Locate the cell with the specified text and output its (X, Y) center coordinate. 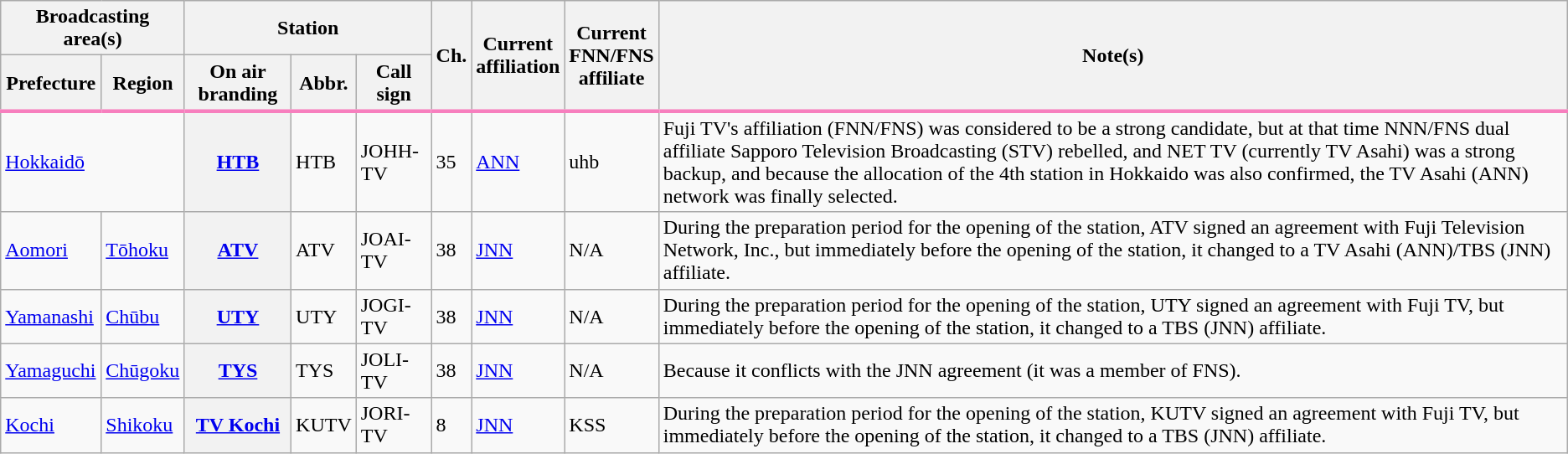
Abbr. (324, 84)
KSS (611, 426)
CurrentFNN/FNSaffiliate (611, 56)
On air branding (238, 84)
Yamanashi (51, 317)
Shikoku (143, 426)
Note(s) (1112, 56)
JOLI-TV (394, 370)
Broadcasting area(s) (93, 28)
Station (308, 28)
JOHH-TV (394, 161)
Chūbu (143, 317)
Chūgoku (143, 370)
35 (451, 161)
TV Kochi (238, 426)
Because it conflicts with the JNN agreement (it was a member of FNS). (1112, 370)
Prefecture (51, 84)
KUTV (324, 426)
Currentaffiliation (518, 56)
ANN (518, 161)
Kochi (51, 426)
Tōhoku (143, 250)
JORI-TV (394, 426)
JOAI-TV (394, 250)
8 (451, 426)
Aomori (51, 250)
Call sign (394, 84)
Yamaguchi (51, 370)
Hokkaidō (93, 161)
Region (143, 84)
Ch. (451, 56)
uhb (611, 161)
JOGI-TV (394, 317)
